Determine the [x, y] coordinate at the center of the cell enclosing the given text.  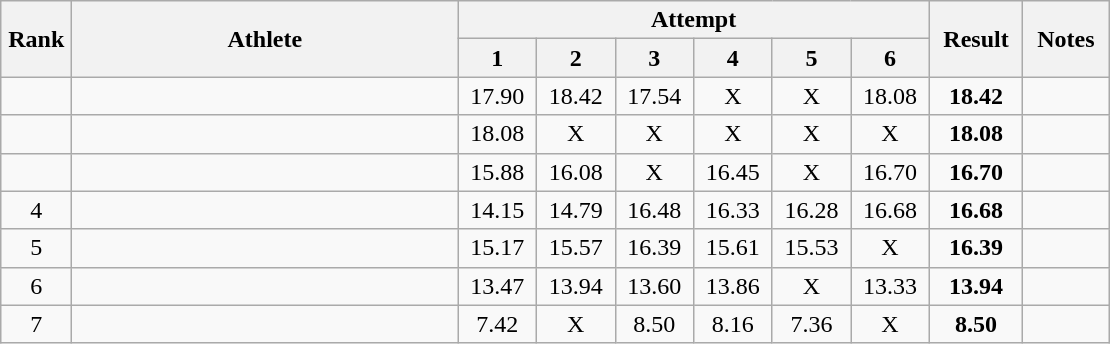
13.33 [890, 286]
15.57 [576, 248]
14.15 [498, 210]
Notes [1066, 39]
15.17 [498, 248]
16.08 [576, 172]
7.42 [498, 324]
15.53 [812, 248]
8.16 [734, 324]
13.60 [654, 286]
7.36 [812, 324]
1 [498, 58]
16.48 [654, 210]
14.79 [576, 210]
17.90 [498, 96]
7 [36, 324]
15.61 [734, 248]
13.47 [498, 286]
16.45 [734, 172]
13.86 [734, 286]
Result [976, 39]
Attempt [694, 20]
16.28 [812, 210]
Rank [36, 39]
16.33 [734, 210]
Athlete [265, 39]
3 [654, 58]
17.54 [654, 96]
2 [576, 58]
15.88 [498, 172]
